Capture the cell that displays the provided text and extract its (x, y) central coordinate. 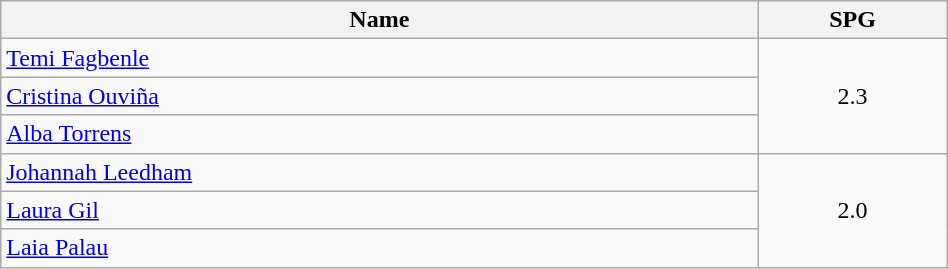
Alba Torrens (380, 134)
Temi Fagbenle (380, 58)
Cristina Ouviña (380, 96)
Johannah Leedham (380, 172)
Name (380, 20)
Laura Gil (380, 210)
Laia Palau (380, 248)
2.0 (852, 210)
SPG (852, 20)
2.3 (852, 96)
